Return (x, y) of the center of cell containing provided text 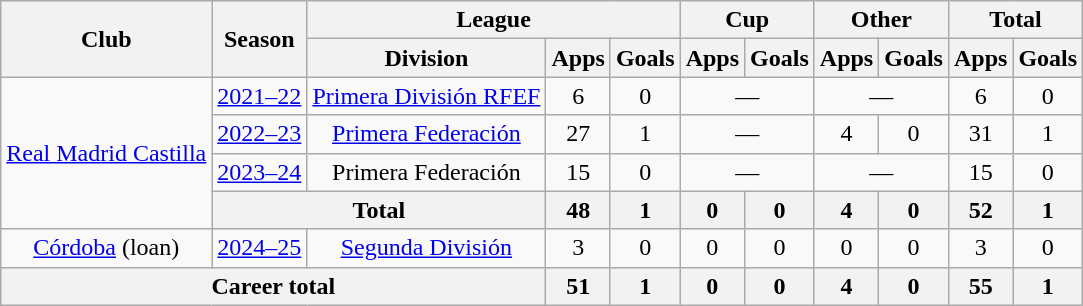
Club (106, 39)
Season (260, 39)
Career total (274, 286)
31 (980, 134)
Other (881, 20)
51 (578, 286)
Segunda División (426, 248)
Primera División RFEF (426, 96)
2022–23 (260, 134)
55 (980, 286)
2021–22 (260, 96)
League (494, 20)
Real Madrid Castilla (106, 153)
Córdoba (loan) (106, 248)
48 (578, 210)
52 (980, 210)
27 (578, 134)
2023–24 (260, 172)
Cup (747, 20)
2024–25 (260, 248)
Division (426, 58)
